Determine the [X, Y] coordinate at the center of the cell enclosing the given text.  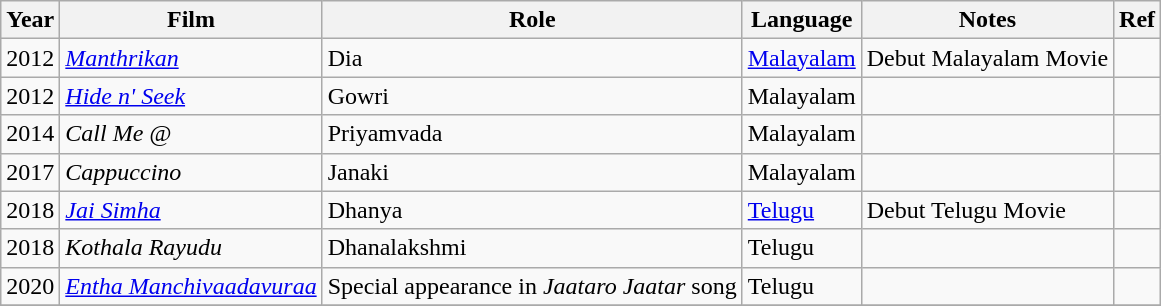
Kothala Rayudu [191, 248]
Debut Malayalam Movie [987, 58]
2014 [30, 134]
Hide n' Seek [191, 96]
Dia [532, 58]
Dhanalakshmi [532, 248]
Notes [987, 20]
Debut Telugu Movie [987, 210]
Gowri [532, 96]
Year [30, 20]
Ref [1138, 20]
Dhanya [532, 210]
Call Me @ [191, 134]
Priyamvada [532, 134]
Entha Manchivaadavuraa [191, 286]
Language [802, 20]
Film [191, 20]
Manthrikan [191, 58]
Role [532, 20]
2020 [30, 286]
Cappuccino [191, 172]
Special appearance in Jaataro Jaatar song [532, 286]
2017 [30, 172]
Jai Simha [191, 210]
Janaki [532, 172]
